Scan for the cell matching the given text and deliver its [x, y] coordinate at center. 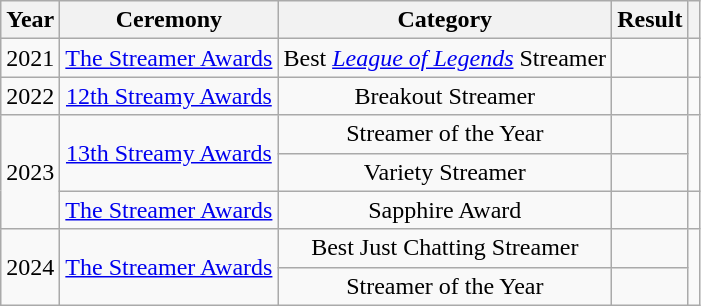
Variety Streamer [445, 172]
Category [445, 20]
Breakout Streamer [445, 96]
Best League of Legends Streamer [445, 58]
2021 [30, 58]
2022 [30, 96]
Sapphire Award [445, 210]
12th Streamy Awards [169, 96]
2023 [30, 172]
Ceremony [169, 20]
2024 [30, 267]
Result [650, 20]
Year [30, 20]
Best Just Chatting Streamer [445, 248]
13th Streamy Awards [169, 153]
